Capture the cell that displays the provided text and extract its [X, Y] central coordinate. 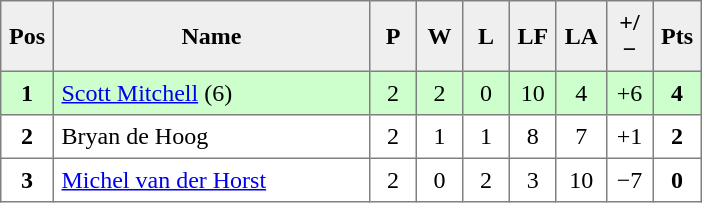
+6 [629, 93]
L [486, 36]
−7 [629, 180]
LF [532, 36]
Scott Mitchell (6) [211, 93]
Name [211, 36]
+/− [629, 36]
W [439, 36]
Pos [27, 36]
Michel van der Horst [211, 180]
LA [581, 36]
P [393, 36]
8 [532, 137]
Bryan de Hoog [211, 137]
7 [581, 137]
Pts [677, 36]
+1 [629, 137]
